Identify which cell holds the provided text, then report its (x, y) central coordinate. 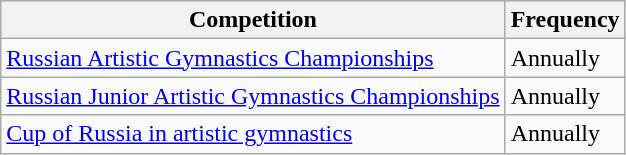
Competition (253, 20)
Frequency (565, 20)
Russian Artistic Gymnastics Championships (253, 58)
Russian Junior Artistic Gymnastics Championships (253, 96)
Cup of Russia in artistic gymnastics (253, 134)
